Determine the (X, Y) coordinate at the center of the cell enclosing the given text.  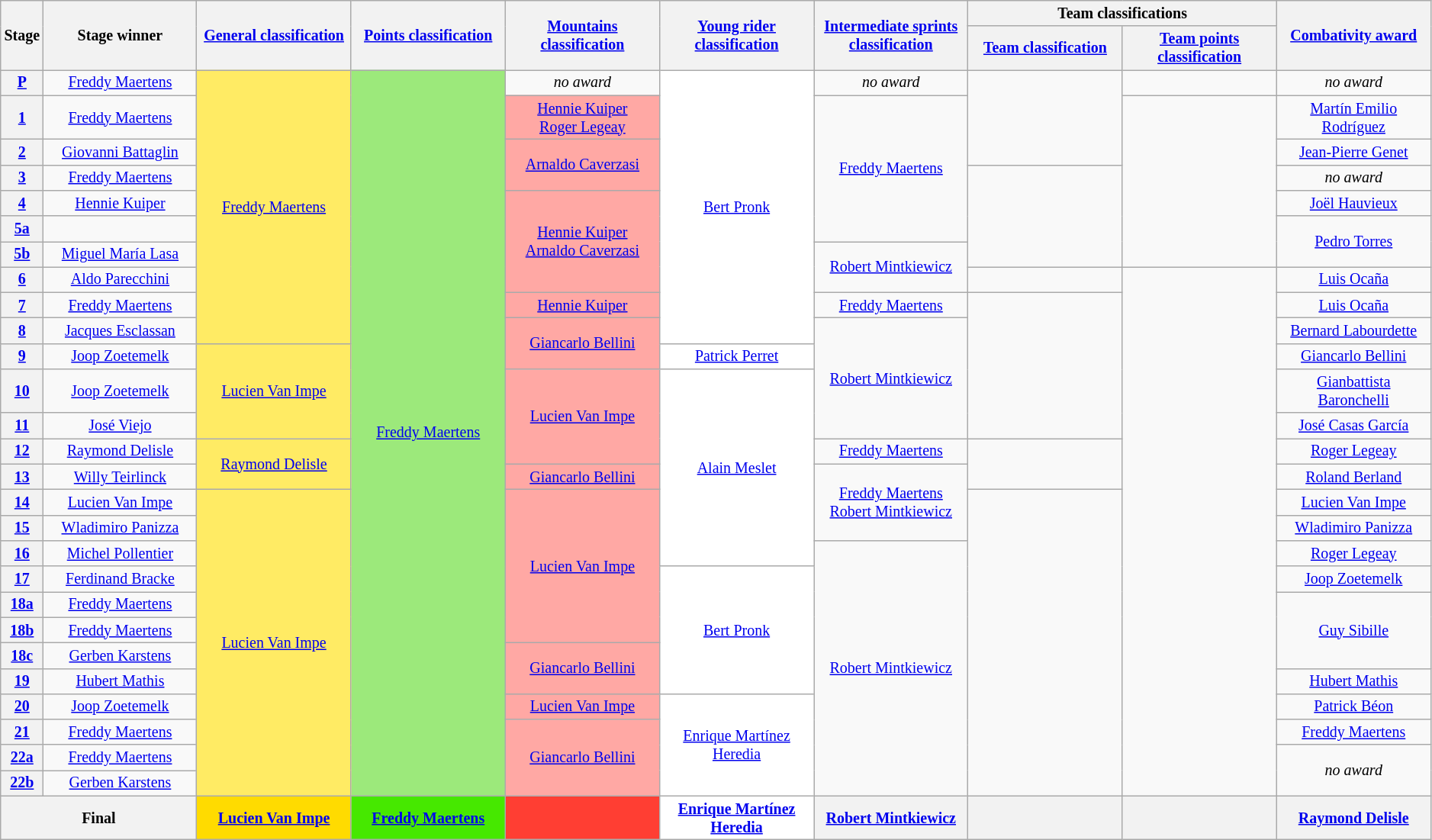
19 (22, 681)
Alain Meslet (736, 468)
José Casas García (1353, 426)
Hennie KuiperRoger Legeay (582, 117)
20 (22, 706)
1 (22, 117)
Aldo Parecchini (121, 279)
Combativity award (1353, 35)
13 (22, 478)
2 (22, 153)
Stage (22, 35)
12 (22, 452)
Patrick Béon (1353, 706)
Patrick Perret (736, 357)
21 (22, 732)
10 (22, 391)
Stage winner (121, 35)
Young rider classification (736, 35)
9 (22, 357)
5b (22, 255)
18b (22, 630)
18c (22, 656)
17 (22, 578)
José Viejo (121, 426)
Willy Teirlinck (121, 478)
Martín Emilio Rodríguez (1353, 117)
Points classification (428, 35)
Joël Hauvieux (1353, 203)
Gianbattista Baronchelli (1353, 391)
Roland Berland (1353, 478)
P (22, 82)
Final (99, 818)
8 (22, 331)
Giovanni Battaglin (121, 153)
Guy Sibille (1353, 630)
22a (22, 758)
11 (22, 426)
Mountains classification (582, 35)
Pedro Torres (1353, 241)
7 (22, 305)
16 (22, 554)
6 (22, 279)
Freddy MaertensRobert Mintkiewicz (891, 503)
Arnaldo Caverzasi (582, 165)
5a (22, 229)
4 (22, 203)
Ferdinand Bracke (121, 578)
22b (22, 783)
Team classifications (1122, 14)
General classification (274, 35)
Intermediate sprints classification (891, 35)
Miguel María Lasa (121, 255)
Team points classification (1199, 49)
18a (22, 604)
Michel Pollentier (121, 554)
Hennie KuiperArnaldo Caverzasi (582, 242)
15 (22, 528)
Jean-Pierre Genet (1353, 153)
3 (22, 177)
Bernard Labourdette (1353, 331)
14 (22, 502)
Team classification (1045, 49)
Jacques Esclassan (121, 331)
